From the cell containing the given text, extract its center point as (x, y) coordinate. 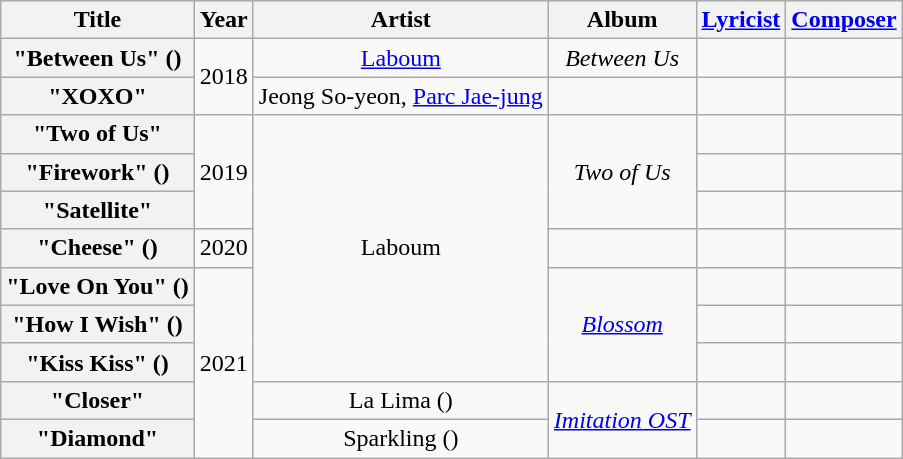
"XOXO" (98, 96)
"How I Wish" () (98, 324)
"Diamond" (98, 438)
2021 (224, 362)
Album (622, 20)
Sparkling () (400, 438)
"Satellite" (98, 210)
Artist (400, 20)
"Closer" (98, 400)
2019 (224, 172)
Title (98, 20)
La Lima () (400, 400)
2020 (224, 248)
Between Us (622, 58)
Jeong So-yeon, Parc Jae-jung (400, 96)
Year (224, 20)
Lyricist (741, 20)
"Firework" () (98, 172)
Two of Us (622, 172)
"Between Us" () (98, 58)
Composer (844, 20)
"Cheese" () (98, 248)
"Two of Us" (98, 134)
"Kiss Kiss" () (98, 362)
Blossom (622, 324)
Imitation OST (622, 419)
"Love On You" () (98, 286)
2018 (224, 77)
